Return [X, Y] of the center of cell containing provided text 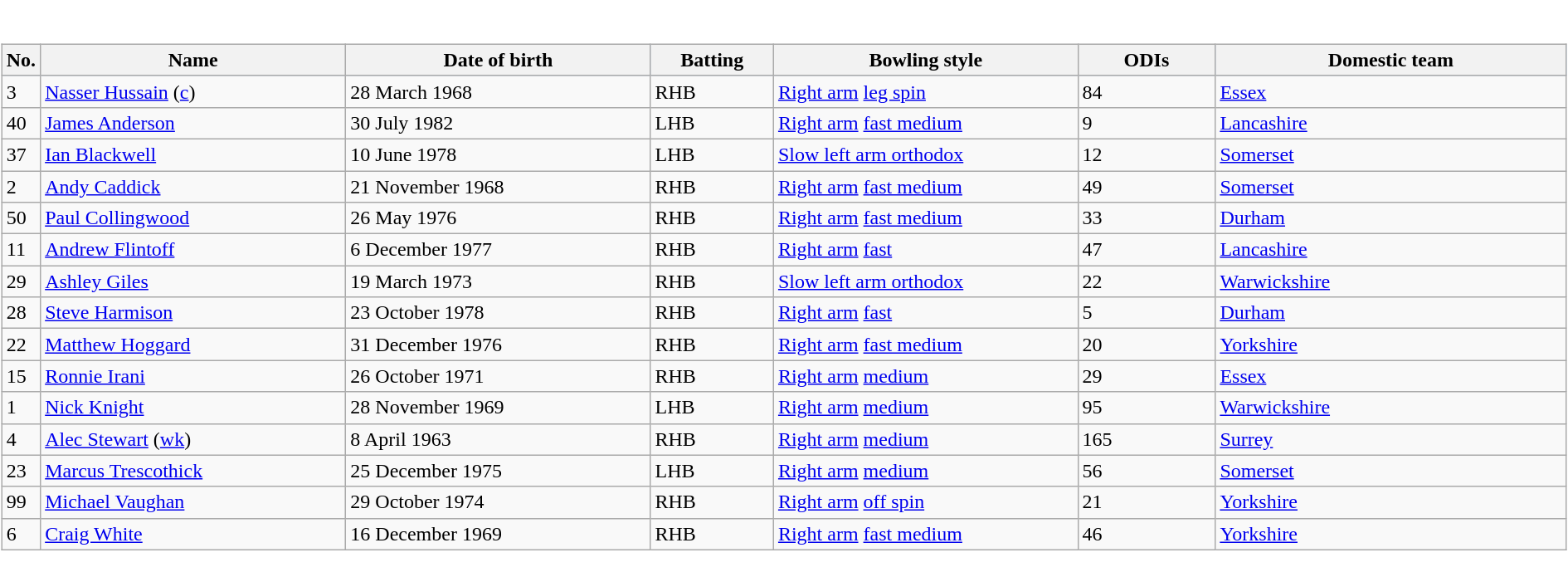
3 [21, 91]
47 [1147, 250]
Steve Harmison [193, 313]
20 [1147, 345]
29 October 1974 [498, 502]
26 October 1971 [498, 376]
49 [1147, 187]
Right arm off spin [926, 502]
Andy Caddick [193, 187]
Paul Collingwood [193, 218]
37 [21, 154]
5 [1147, 313]
28 November 1969 [498, 408]
No. [21, 60]
ODIs [1147, 60]
25 December 1975 [498, 471]
Alec Stewart (wk) [193, 439]
Domestic team [1390, 60]
Ronnie Irani [193, 376]
56 [1147, 471]
James Anderson [193, 123]
46 [1147, 534]
Surrey [1390, 439]
Batting [712, 60]
21 [1147, 502]
2 [21, 187]
165 [1147, 439]
26 May 1976 [498, 218]
Nasser Hussain (c) [193, 91]
23 October 1978 [498, 313]
84 [1147, 91]
Andrew Flintoff [193, 250]
Ashley Giles [193, 281]
21 November 1968 [498, 187]
28 March 1968 [498, 91]
12 [1147, 154]
23 [21, 471]
30 July 1982 [498, 123]
Bowling style [926, 60]
Name [193, 60]
50 [21, 218]
16 December 1969 [498, 534]
6 December 1977 [498, 250]
99 [21, 502]
11 [21, 250]
Ian Blackwell [193, 154]
31 December 1976 [498, 345]
8 April 1963 [498, 439]
Date of birth [498, 60]
9 [1147, 123]
Craig White [193, 534]
1 [21, 408]
33 [1147, 218]
15 [21, 376]
Right arm leg spin [926, 91]
40 [21, 123]
19 March 1973 [498, 281]
Matthew Hoggard [193, 345]
6 [21, 534]
Michael Vaughan [193, 502]
Marcus Trescothick [193, 471]
4 [21, 439]
28 [21, 313]
10 June 1978 [498, 154]
Nick Knight [193, 408]
95 [1147, 408]
